Determine the [x, y] coordinate at the center of the cell enclosing the given text.  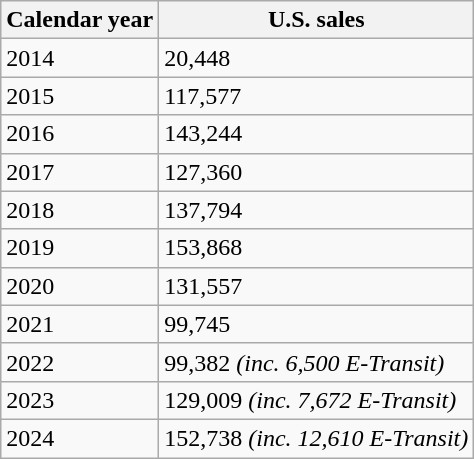
2019 [80, 248]
152,738 (inc. 12,610 E-Transit) [316, 438]
2021 [80, 324]
127,360 [316, 172]
Calendar year [80, 20]
153,868 [316, 248]
2018 [80, 210]
2016 [80, 134]
99,382 (inc. 6,500 E-Transit) [316, 362]
131,557 [316, 286]
2024 [80, 438]
2015 [80, 96]
137,794 [316, 210]
2020 [80, 286]
117,577 [316, 96]
U.S. sales [316, 20]
129,009 (inc. 7,672 E-Transit) [316, 400]
2014 [80, 58]
2022 [80, 362]
20,448 [316, 58]
143,244 [316, 134]
2023 [80, 400]
99,745 [316, 324]
2017 [80, 172]
